Determine the [X, Y] coordinate at the center of the cell enclosing the given text.  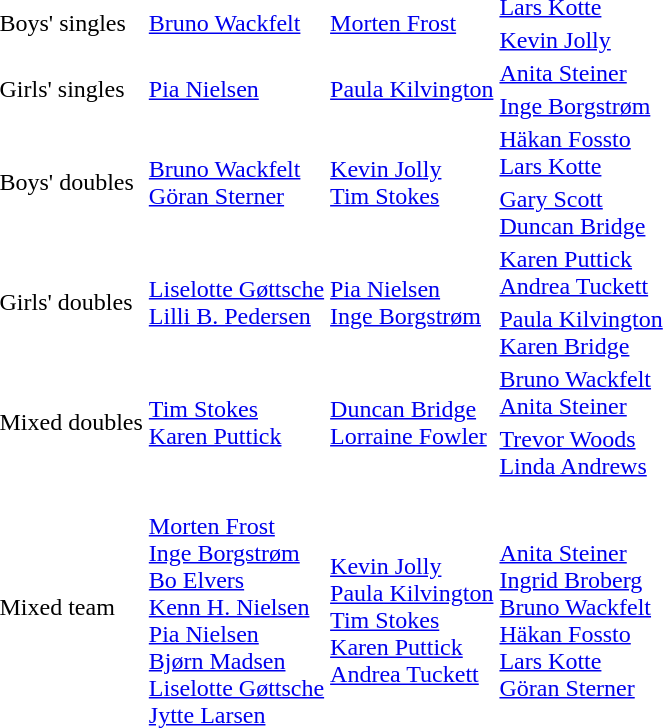
Pia Nielsen Inge Borgstrøm [412, 302]
Kevin Jolly Tim Stokes [412, 182]
Liselotte Gøttsche Lilli B. Pedersen [236, 302]
Paula Kilvington [412, 90]
Pia Nielsen [236, 90]
Tim Stokes Karen Puttick [236, 422]
Bruno Wackfelt Göran Sterner [236, 182]
Duncan Bridge Lorraine Fowler [412, 422]
